Return (X, Y) of the center of cell containing provided text 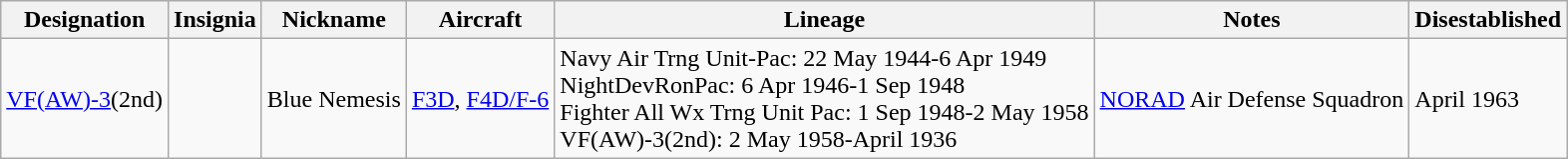
NORAD Air Defense Squadron (1252, 98)
F3D, F4D/F-6 (480, 98)
Lineage (824, 20)
Disestablished (1488, 20)
Notes (1252, 20)
Nickname (333, 20)
April 1963 (1488, 98)
Blue Nemesis (333, 98)
VF(AW)-3(2nd) (85, 98)
Insignia (215, 20)
Aircraft (480, 20)
Designation (85, 20)
